For the text-containing cell, return its midpoint in [x, y] coordinate format. 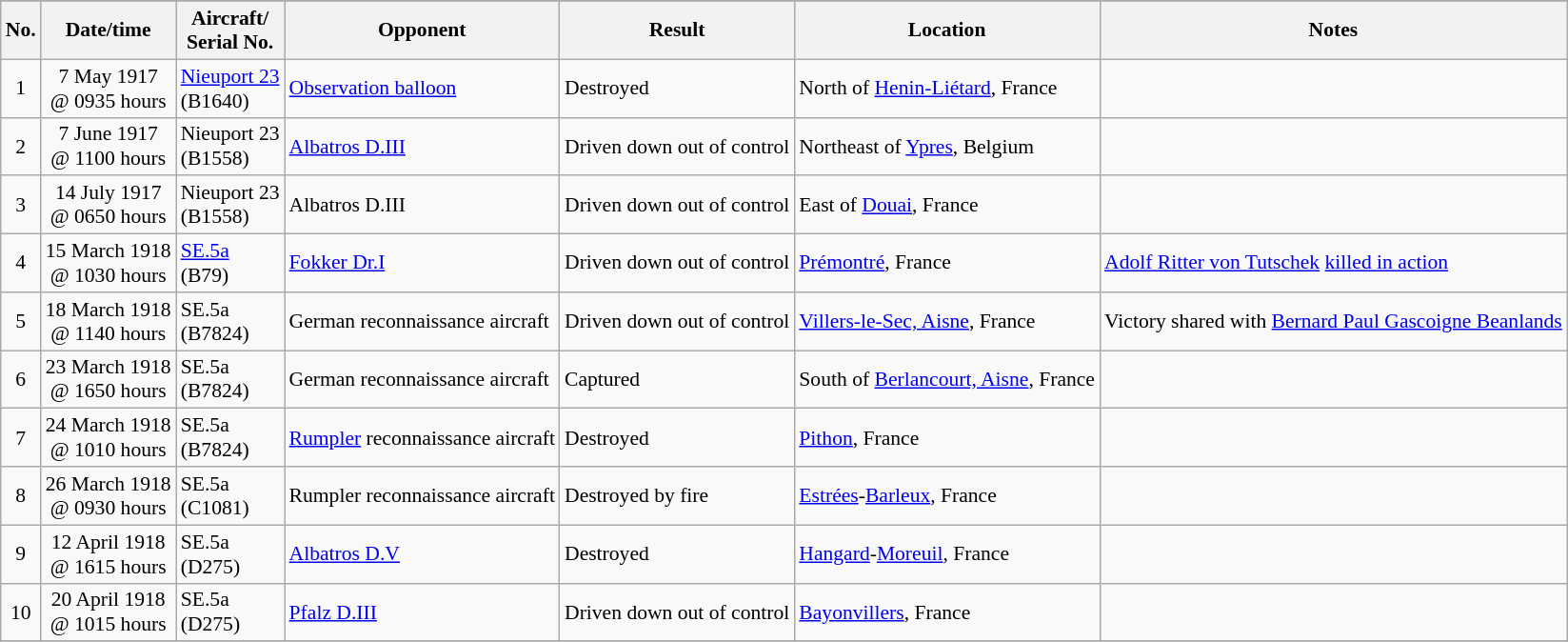
Aircraft/Serial No. [230, 30]
Hangard-Moreuil, France [946, 554]
10 [21, 612]
6 [21, 379]
15 March 1918@ 1030 hours [109, 263]
9 [21, 554]
Albatros D.V [423, 554]
8 [21, 495]
Nieuport 23(B1640) [230, 88]
14 July 1917@ 0650 hours [109, 206]
3 [21, 206]
20 April 1918@ 1015 hours [109, 612]
7 June 1917@ 1100 hours [109, 147]
No. [21, 30]
1 [21, 88]
4 [21, 263]
Adolf Ritter von Tutschek killed in action [1333, 263]
Result [677, 30]
26 March 1918@ 0930 hours [109, 495]
18 March 1918@ 1140 hours [109, 322]
Pfalz D.III [423, 612]
12 April 1918@ 1615 hours [109, 554]
7 [21, 438]
Opponent [423, 30]
Prémontré, France [946, 263]
Destroyed by fire [677, 495]
SE.5a(C1081) [230, 495]
South of Berlancourt, Aisne, France [946, 379]
Bayonvillers, France [946, 612]
2 [21, 147]
Northeast of Ypres, Belgium [946, 147]
Captured [677, 379]
SE.5a(B79) [230, 263]
East of Douai, France [946, 206]
Date/time [109, 30]
Observation balloon [423, 88]
Fokker Dr.I [423, 263]
7 May 1917@ 0935 hours [109, 88]
5 [21, 322]
24 March 1918@ 1010 hours [109, 438]
Location [946, 30]
Victory shared with Bernard Paul Gascoigne Beanlands [1333, 322]
North of Henin-Liétard, France [946, 88]
Pithon, France [946, 438]
23 March 1918@ 1650 hours [109, 379]
Notes [1333, 30]
Estrées-Barleux, France [946, 495]
Villers-le-Sec, Aisne, France [946, 322]
